Return (x, y) of the center of cell containing provided text 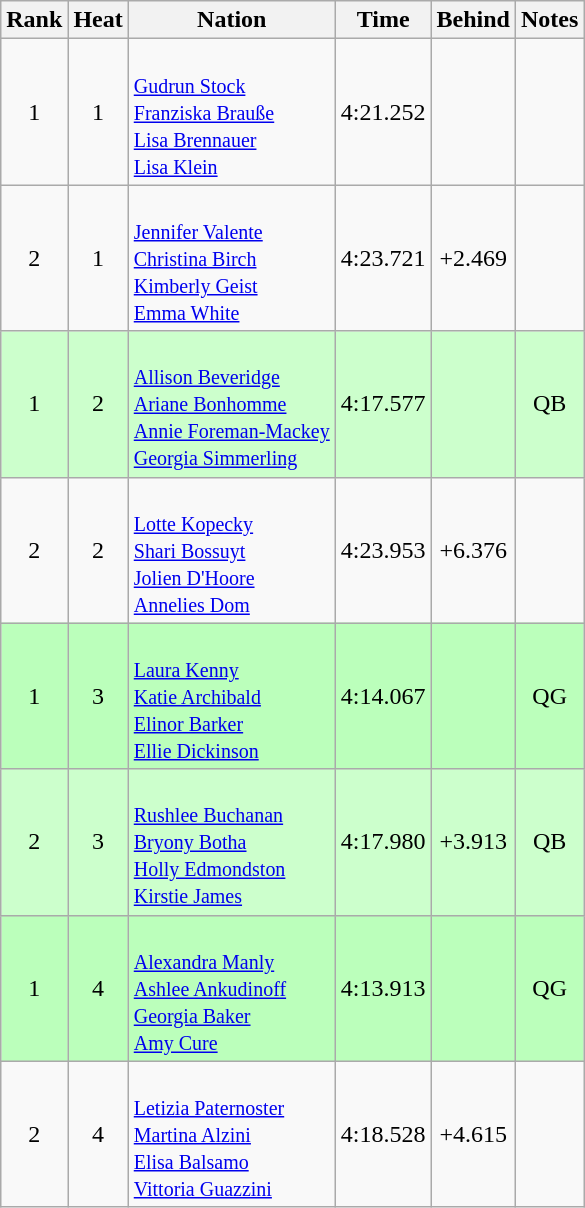
4:21.252 (383, 112)
+2.469 (473, 258)
Lotte KopeckyShari BossuytJolien D'HooreAnnelies Dom (232, 550)
Jennifer ValenteChristina BirchKimberly GeistEmma White (232, 258)
Notes (549, 20)
Rank (34, 20)
4:13.913 (383, 988)
Gudrun StockFranziska BraußeLisa BrennauerLisa Klein (232, 112)
Allison BeveridgeAriane BonhommeAnnie Foreman-MackeyGeorgia Simmerling (232, 404)
Alexandra ManlyAshlee AnkudinoffGeorgia BakerAmy Cure (232, 988)
Nation (232, 20)
Time (383, 20)
4:14.067 (383, 696)
4:18.528 (383, 1134)
Behind (473, 20)
Heat (98, 20)
Rushlee BuchananBryony BothaHolly EdmondstonKirstie James (232, 842)
4:23.953 (383, 550)
Laura KennyKatie ArchibaldElinor BarkerEllie Dickinson (232, 696)
Letizia PaternosterMartina AlziniElisa BalsamoVittoria Guazzini (232, 1134)
4:17.577 (383, 404)
4:17.980 (383, 842)
+4.615 (473, 1134)
+6.376 (473, 550)
+3.913 (473, 842)
4:23.721 (383, 258)
